Determine the [x, y] coordinate at the center of the cell enclosing the given text.  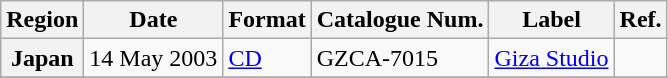
Date [154, 20]
Japan [42, 58]
Giza Studio [552, 58]
Region [42, 20]
Format [267, 20]
Ref. [640, 20]
14 May 2003 [154, 58]
Catalogue Num. [400, 20]
Label [552, 20]
GZCA-7015 [400, 58]
CD [267, 58]
